Pinpoint the cell where the given text exists, returning its [X, Y] midpoint coordinate. 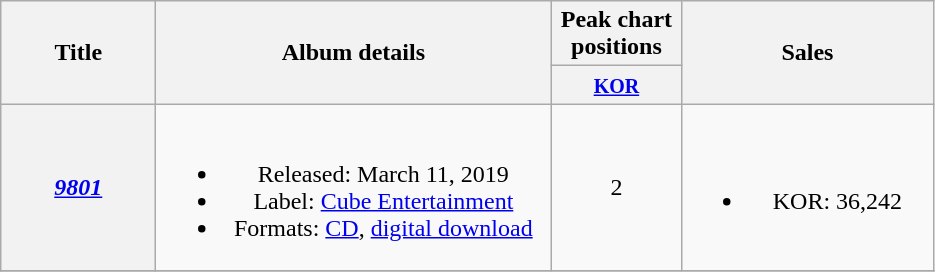
Title [78, 52]
2 [616, 188]
Album details [354, 52]
KOR [616, 85]
Sales [808, 52]
9801 [78, 188]
KOR: 36,242 [808, 188]
Peak chart positions [616, 34]
Released: March 11, 2019Label: Cube EntertainmentFormats: CD, digital download [354, 188]
